Search for the cell housing the specified text and yield its (X, Y) center coordinate. 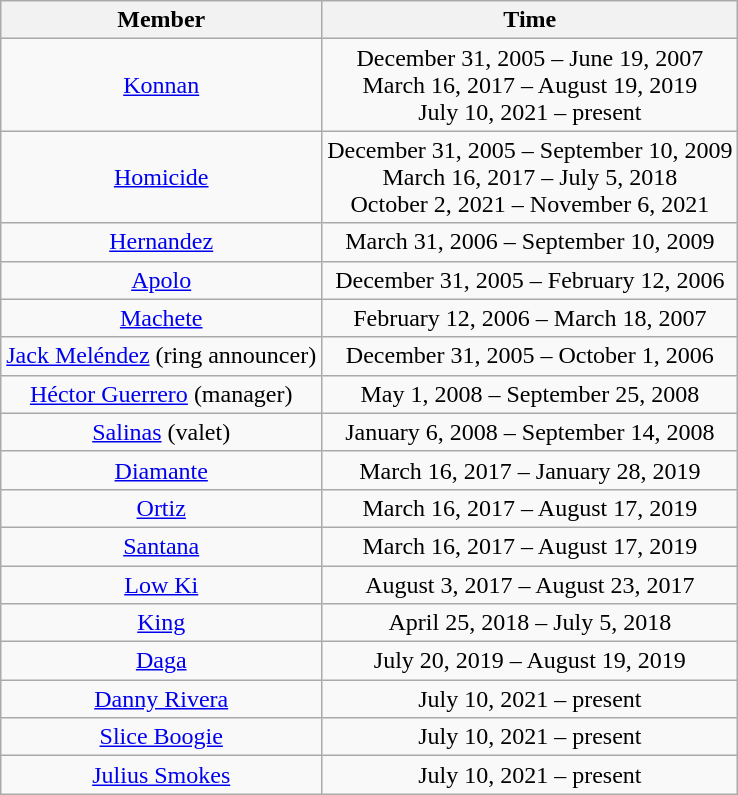
Time (530, 20)
Julius Smokes (162, 775)
Hernandez (162, 242)
December 31, 2005 – September 10, 2009March 16, 2017 – July 5, 2018 October 2, 2021 – November 6, 2021 (530, 177)
December 31, 2005 – June 19, 2007March 16, 2017 – August 19, 2019July 10, 2021 – present (530, 85)
Apolo (162, 280)
Salinas (valet) (162, 432)
March 16, 2017 – January 28, 2019 (530, 470)
July 20, 2019 – August 19, 2019 (530, 661)
February 12, 2006 – March 18, 2007 (530, 318)
Slice Boogie (162, 737)
Danny Rivera (162, 699)
December 31, 2005 – February 12, 2006 (530, 280)
Ortiz (162, 508)
April 25, 2018 – July 5, 2018 (530, 623)
Homicide (162, 177)
Héctor Guerrero (manager) (162, 394)
Machete (162, 318)
January 6, 2008 – September 14, 2008 (530, 432)
Member (162, 20)
Jack Meléndez (ring announcer) (162, 356)
Diamante (162, 470)
Konnan (162, 85)
Low Ki (162, 585)
Daga (162, 661)
King (162, 623)
August 3, 2017 – August 23, 2017 (530, 585)
March 31, 2006 – September 10, 2009 (530, 242)
Santana (162, 546)
May 1, 2008 – September 25, 2008 (530, 394)
December 31, 2005 – October 1, 2006 (530, 356)
